Return (x, y) of the center of cell containing provided text 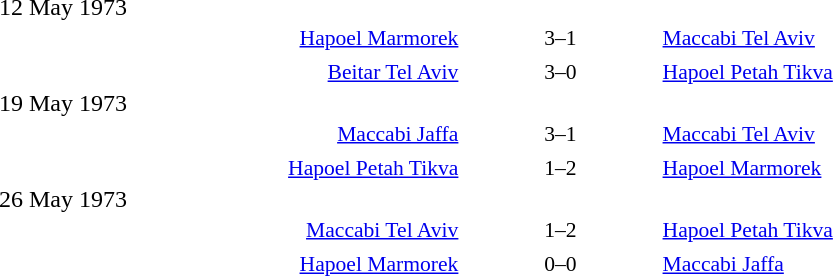
3–0 (560, 72)
